Determine the [x, y] coordinate at the center of the cell enclosing the given text.  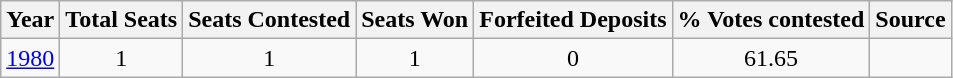
Source [910, 20]
Forfeited Deposits [573, 20]
1980 [30, 58]
% Votes contested [771, 20]
Seats Contested [270, 20]
61.65 [771, 58]
0 [573, 58]
Total Seats [122, 20]
Seats Won [415, 20]
Year [30, 20]
